Output the [x, y] coordinate of the center of the cell containing the given text.  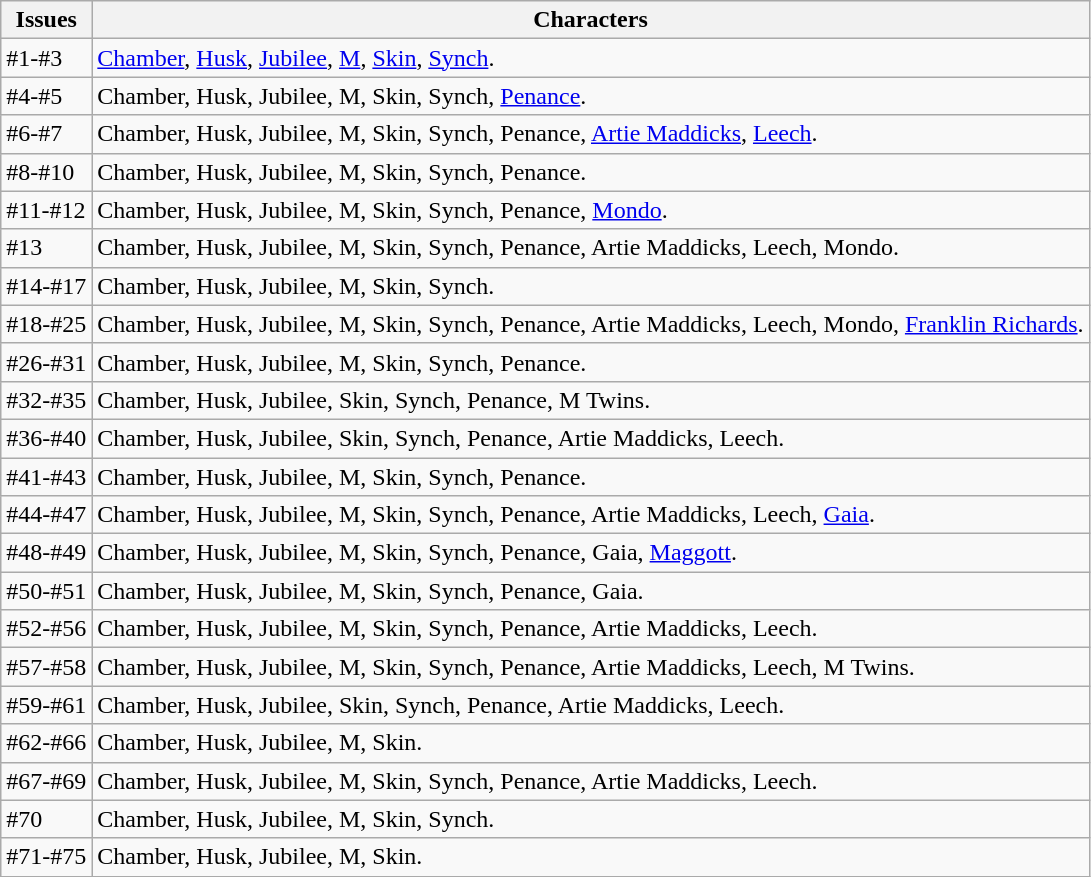
#59-#61 [46, 705]
#4-#5 [46, 96]
Chamber, Husk, Jubilee, M, Skin, Synch, Penance, Artie Maddicks, Leech, Gaia. [590, 515]
#13 [46, 248]
#26-#31 [46, 362]
#6-#7 [46, 134]
Chamber, Husk, Jubilee, M, Skin, Synch, Penance, Gaia, Maggott. [590, 553]
#67-#69 [46, 781]
Characters [590, 20]
#52-#56 [46, 629]
Chamber, Husk, Jubilee, M, Skin, Synch, Penance, Artie Maddicks, Leech, Mondo. [590, 248]
Chamber, Husk, Jubilee, M, Skin, Synch, Penance, Mondo. [590, 210]
Chamber, Husk, Jubilee, M, Skin, Synch, Penance, Artie Maddicks, Leech, Mondo, Franklin Richards. [590, 324]
#71-#75 [46, 857]
Chamber, Husk, Jubilee, Skin, Synch, Penance, M Twins. [590, 400]
#48-#49 [46, 553]
Chamber, Husk, Jubilee, M, Skin, Synch, Penance, Artie Maddicks, Leech, M Twins. [590, 667]
#32-#35 [46, 400]
#18-#25 [46, 324]
Issues [46, 20]
Chamber, Husk, Jubilee, M, Skin, Synch, Penance, Gaia. [590, 591]
#14-#17 [46, 286]
#57-#58 [46, 667]
#62-#66 [46, 743]
#36-#40 [46, 438]
#44-#47 [46, 515]
#70 [46, 819]
#41-#43 [46, 477]
#1-#3 [46, 58]
#8-#10 [46, 172]
#11-#12 [46, 210]
#50-#51 [46, 591]
